Provide the (x, y) coordinate of the cell's center where the given text is located.  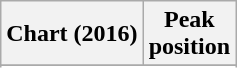
Peak position (189, 34)
Chart (2016) (72, 34)
